Search for the cell housing the specified text and yield its (x, y) center coordinate. 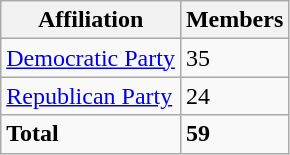
59 (234, 134)
35 (234, 58)
Total (91, 134)
Affiliation (91, 20)
Republican Party (91, 96)
Members (234, 20)
24 (234, 96)
Democratic Party (91, 58)
